Locate the cell with the specified text and output its (X, Y) center coordinate. 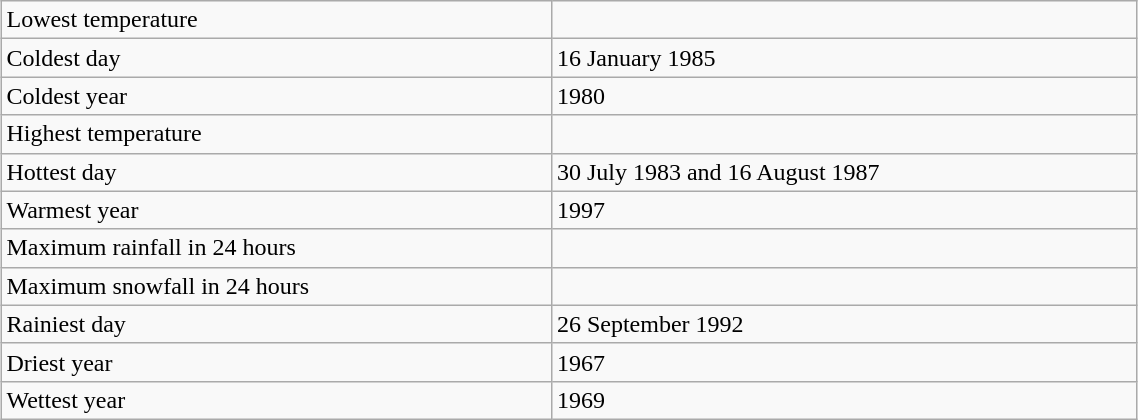
Wettest year (276, 400)
1997 (844, 210)
Maximum rainfall in 24 hours (276, 248)
Hottest day (276, 172)
1969 (844, 400)
26 September 1992 (844, 324)
Warmest year (276, 210)
Rainiest day (276, 324)
1980 (844, 96)
Lowest temperature (276, 20)
Driest year (276, 362)
Maximum snowfall in 24 hours (276, 286)
30 July 1983 and 16 August 1987 (844, 172)
Highest temperature (276, 134)
Coldest year (276, 96)
1967 (844, 362)
Coldest day (276, 58)
16 January 1985 (844, 58)
